For the text-containing cell, return its midpoint in (x, y) coordinate format. 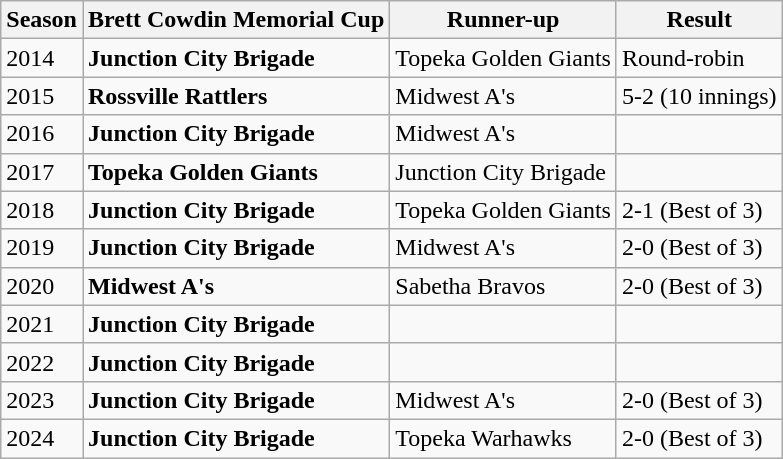
Sabetha Bravos (504, 286)
2022 (42, 362)
2-1 (Best of 3) (699, 210)
2024 (42, 438)
Runner-up (504, 20)
Result (699, 20)
Brett Cowdin Memorial Cup (236, 20)
2018 (42, 210)
2023 (42, 400)
2016 (42, 134)
2021 (42, 324)
2014 (42, 58)
2017 (42, 172)
Season (42, 20)
2015 (42, 96)
2019 (42, 248)
5-2 (10 innings) (699, 96)
Rossville Rattlers (236, 96)
Topeka Warhawks (504, 438)
2020 (42, 286)
Round-robin (699, 58)
